Extract the [x, y] coordinate from the center of the cell holding the provided text.  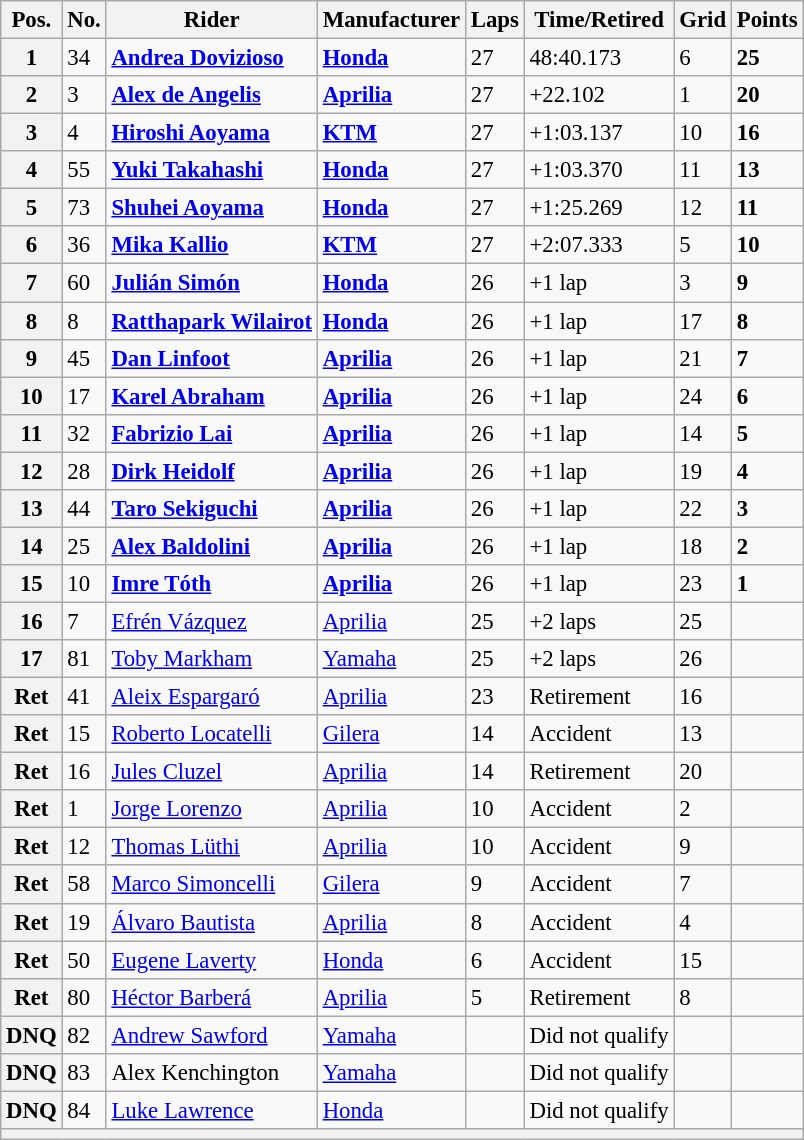
Marco Simoncelli [212, 885]
36 [84, 245]
Jorge Lorenzo [212, 809]
Ratthapark Wilairot [212, 321]
45 [84, 358]
Toby Markham [212, 659]
+1:03.370 [599, 170]
34 [84, 58]
Roberto Locatelli [212, 734]
60 [84, 283]
24 [702, 396]
Imre Tóth [212, 584]
+1:25.269 [599, 208]
Andrew Sawford [212, 1035]
Time/Retired [599, 20]
32 [84, 433]
73 [84, 208]
Rider [212, 20]
Grid [702, 20]
58 [84, 885]
Alex de Angelis [212, 95]
Manufacturer [391, 20]
Julián Simón [212, 283]
Dirk Heidolf [212, 471]
28 [84, 471]
Taro Sekiguchi [212, 509]
Fabrizio Lai [212, 433]
48:40.173 [599, 58]
44 [84, 509]
50 [84, 960]
80 [84, 997]
Efrén Vázquez [212, 621]
82 [84, 1035]
Mika Kallio [212, 245]
Karel Abraham [212, 396]
Thomas Lüthi [212, 847]
84 [84, 1110]
21 [702, 358]
+22.102 [599, 95]
+2:07.333 [599, 245]
83 [84, 1073]
Álvaro Bautista [212, 922]
Pos. [32, 20]
Alex Baldolini [212, 546]
Shuhei Aoyama [212, 208]
81 [84, 659]
Dan Linfoot [212, 358]
Yuki Takahashi [212, 170]
+1:03.137 [599, 133]
Points [766, 20]
No. [84, 20]
Jules Cluzel [212, 772]
Laps [494, 20]
Luke Lawrence [212, 1110]
55 [84, 170]
Alex Kenchington [212, 1073]
Andrea Dovizioso [212, 58]
41 [84, 697]
Hiroshi Aoyama [212, 133]
Héctor Barberá [212, 997]
Aleix Espargaró [212, 697]
22 [702, 509]
18 [702, 546]
Eugene Laverty [212, 960]
